Identify which cell holds the provided text, then report its [X, Y] central coordinate. 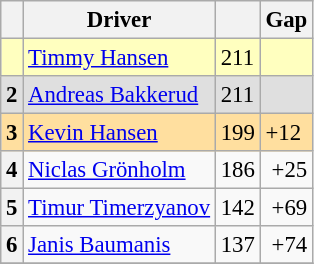
199 [238, 133]
2 [12, 95]
5 [12, 208]
Timmy Hansen [120, 58]
137 [238, 245]
4 [12, 170]
Niclas Grönholm [120, 170]
Andreas Bakkerud [120, 95]
Driver [120, 20]
3 [12, 133]
Janis Baumanis [120, 245]
+69 [286, 208]
+12 [286, 133]
Gap [286, 20]
6 [12, 245]
186 [238, 170]
+25 [286, 170]
Timur Timerzyanov [120, 208]
142 [238, 208]
Kevin Hansen [120, 133]
+74 [286, 245]
